For the text-containing cell, return its midpoint in (x, y) coordinate format. 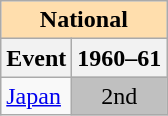
2nd (120, 96)
National (84, 20)
Event (36, 58)
Japan (36, 96)
1960–61 (120, 58)
